Identify which cell holds the provided text, then report its [X, Y] central coordinate. 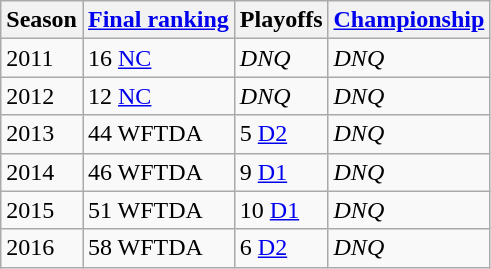
2014 [42, 172]
6 D2 [281, 248]
2012 [42, 96]
2011 [42, 58]
16 NC [158, 58]
2013 [42, 134]
44 WFTDA [158, 134]
10 D1 [281, 210]
Championship [409, 20]
12 NC [158, 96]
2016 [42, 248]
5 D2 [281, 134]
51 WFTDA [158, 210]
Playoffs [281, 20]
Season [42, 20]
9 D1 [281, 172]
2015 [42, 210]
Final ranking [158, 20]
46 WFTDA [158, 172]
58 WFTDA [158, 248]
